Detect which cell encompasses the target text, then output its (x, y) center coordinate. 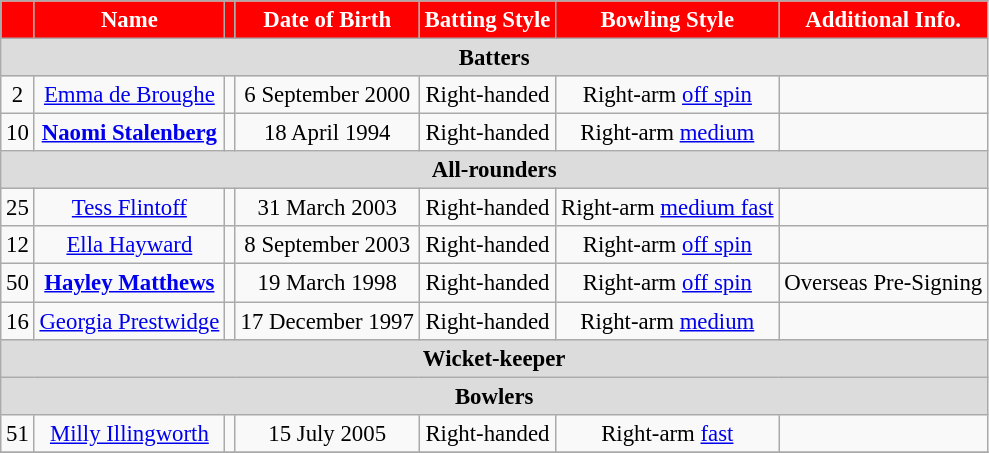
31 March 2003 (327, 208)
Tess Flintoff (129, 208)
Bowlers (494, 396)
8 September 2003 (327, 245)
17 December 1997 (327, 321)
Ella Hayward (129, 245)
Wicket-keeper (494, 358)
Overseas Pre-Signing (884, 283)
10 (18, 133)
All-rounders (494, 170)
50 (18, 283)
16 (18, 321)
Naomi Stalenberg (129, 133)
Date of Birth (327, 20)
Batters (494, 58)
Georgia Prestwidge (129, 321)
15 July 2005 (327, 433)
25 (18, 208)
12 (18, 245)
2 (18, 95)
19 March 1998 (327, 283)
18 April 1994 (327, 133)
6 September 2000 (327, 95)
Batting Style (488, 20)
Milly Illingworth (129, 433)
Bowling Style (668, 20)
51 (18, 433)
Name (129, 20)
Right-arm fast (668, 433)
Right-arm medium fast (668, 208)
Hayley Matthews (129, 283)
Additional Info. (884, 20)
Emma de Broughe (129, 95)
